For the text-containing cell, return its midpoint in (x, y) coordinate format. 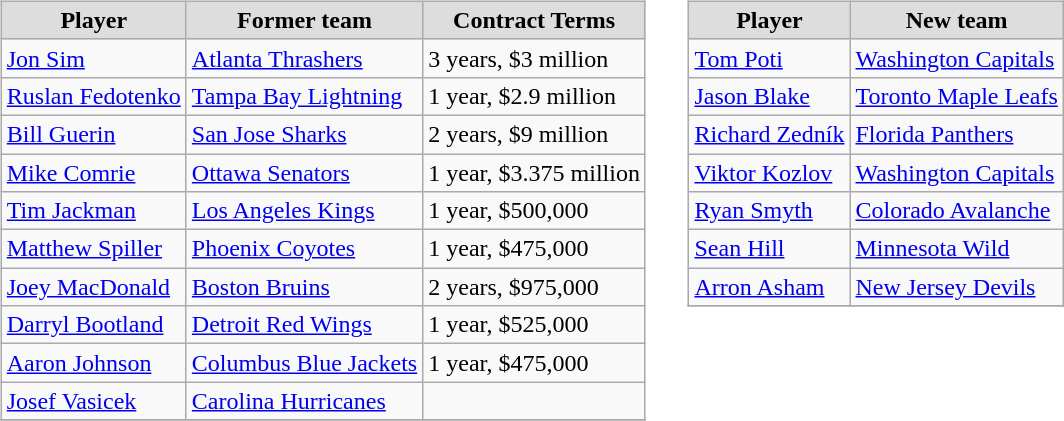
2 years, $975,000 (534, 287)
1 year, $2.9 million (534, 96)
Columbus Blue Jackets (304, 363)
Ryan Smyth (770, 211)
San Jose Sharks (304, 134)
Darryl Bootland (94, 325)
Los Angeles Kings (304, 211)
Aaron Johnson (94, 363)
Former team (304, 20)
1 year, $500,000 (534, 211)
Phoenix Coyotes (304, 249)
Viktor Kozlov (770, 173)
Minnesota Wild (956, 249)
2 years, $9 million (534, 134)
Atlanta Thrashers (304, 58)
Jason Blake (770, 96)
Sean Hill (770, 249)
Tim Jackman (94, 211)
Matthew Spiller (94, 249)
Contract Terms (534, 20)
1 year, $525,000 (534, 325)
New Jersey Devils (956, 287)
Tom Poti (770, 58)
New team (956, 20)
1 year, $3.375 million (534, 173)
Boston Bruins (304, 287)
Tampa Bay Lightning (304, 96)
Josef Vasicek (94, 401)
Detroit Red Wings (304, 325)
Joey MacDonald (94, 287)
Colorado Avalanche (956, 211)
Toronto Maple Leafs (956, 96)
Arron Asham (770, 287)
Richard Zedník (770, 134)
Jon Sim (94, 58)
Mike Comrie (94, 173)
Bill Guerin (94, 134)
Ruslan Fedotenko (94, 96)
3 years, $3 million (534, 58)
Carolina Hurricanes (304, 401)
Florida Panthers (956, 134)
Ottawa Senators (304, 173)
